Extract the (x, y) coordinate from the center of the cell holding the provided text.  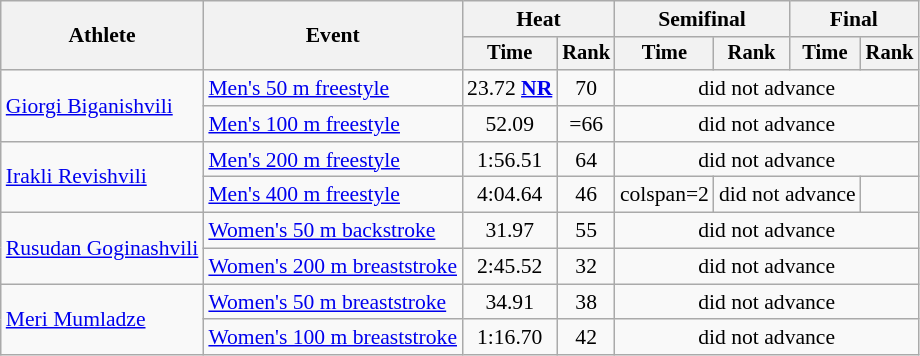
Meri Mumladze (102, 320)
1:56.51 (510, 160)
4:04.64 (510, 195)
Men's 100 m freestyle (332, 124)
Men's 200 m freestyle (332, 160)
38 (586, 302)
64 (586, 160)
55 (586, 231)
=66 (586, 124)
42 (586, 338)
Women's 50 m backstroke (332, 231)
Giorgi Biganishvili (102, 106)
Final (854, 19)
Irakli Revishvili (102, 178)
Semifinal (702, 19)
Women's 50 m breaststroke (332, 302)
52.09 (510, 124)
23.72 NR (510, 88)
Heat (538, 19)
46 (586, 195)
34.91 (510, 302)
2:45.52 (510, 267)
Event (332, 36)
Men's 400 m freestyle (332, 195)
Men's 50 m freestyle (332, 88)
colspan=2 (664, 195)
70 (586, 88)
Rusudan Goginashvili (102, 248)
Athlete (102, 36)
Women's 100 m breaststroke (332, 338)
1:16.70 (510, 338)
31.97 (510, 231)
32 (586, 267)
Women's 200 m breaststroke (332, 267)
